Return [X, Y] of the center of cell containing provided text 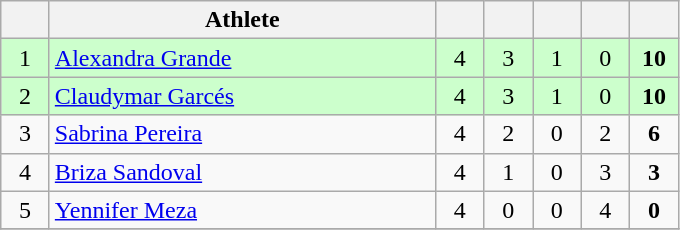
Alexandra Grande [242, 58]
5 [26, 210]
Claudymar Garcés [242, 96]
Yennifer Meza [242, 210]
Sabrina Pereira [242, 134]
Athlete [242, 20]
Briza Sandoval [242, 172]
6 [654, 134]
